Output the [x, y] coordinate of the center of the cell containing the given text.  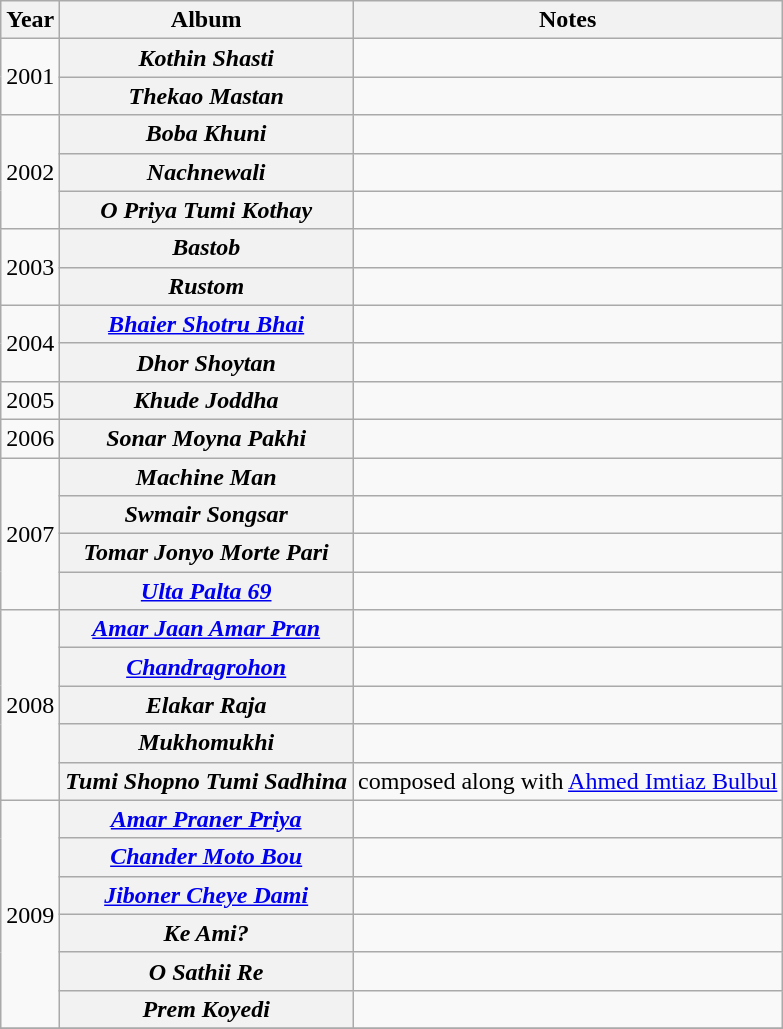
Year [30, 20]
2008 [30, 705]
Ulta Palta 69 [206, 591]
2004 [30, 343]
Rustom [206, 286]
2005 [30, 400]
Bhaier Shotru Bhai [206, 324]
Elakar Raja [206, 705]
O Sathii Re [206, 971]
2009 [30, 914]
Amar Jaan Amar Pran [206, 629]
Mukhomukhi [206, 743]
Amar Praner Priya [206, 819]
composed along with Ahmed Imtiaz Bulbul [568, 781]
Tumi Shopno Tumi Sadhina [206, 781]
Khude Joddha [206, 400]
Tomar Jonyo Morte Pari [206, 553]
Ke Ami? [206, 933]
Bastob [206, 248]
Album [206, 20]
Nachnewali [206, 172]
Boba Khuni [206, 134]
Swmair Songsar [206, 515]
2003 [30, 267]
2001 [30, 77]
2007 [30, 534]
O Priya Tumi Kothay [206, 210]
2002 [30, 172]
Machine Man [206, 477]
Prem Koyedi [206, 1009]
Dhor Shoytan [206, 362]
Chandragrohon [206, 667]
Thekao Mastan [206, 96]
2006 [30, 438]
Notes [568, 20]
Jiboner Cheye Dami [206, 895]
Kothin Shasti [206, 58]
Chander Moto Bou [206, 857]
Sonar Moyna Pakhi [206, 438]
